Search for the cell housing the specified text and yield its (x, y) center coordinate. 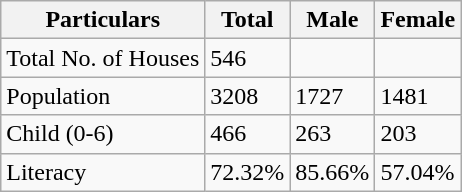
Literacy (103, 172)
Particulars (103, 20)
1481 (418, 96)
Child (0-6) (103, 134)
Total No. of Houses (103, 58)
Female (418, 20)
85.66% (332, 172)
546 (248, 58)
263 (332, 134)
3208 (248, 96)
57.04% (418, 172)
Male (332, 20)
203 (418, 134)
Total (248, 20)
466 (248, 134)
1727 (332, 96)
Population (103, 96)
72.32% (248, 172)
